For the text-containing cell, return its midpoint in [x, y] coordinate format. 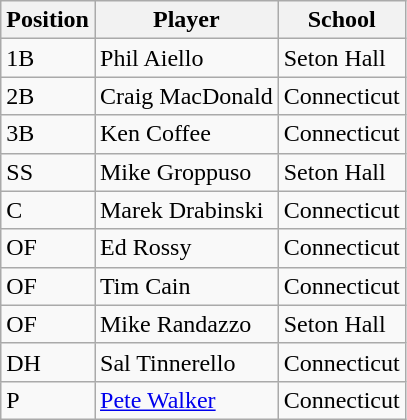
Pete Walker [186, 400]
Phil Aiello [186, 58]
2B [48, 96]
Mike Groppuso [186, 172]
Sal Tinnerello [186, 362]
P [48, 400]
Player [186, 20]
DH [48, 362]
Mike Randazzo [186, 324]
3B [48, 134]
C [48, 210]
School [342, 20]
SS [48, 172]
Marek Drabinski [186, 210]
Tim Cain [186, 286]
1B [48, 58]
Craig MacDonald [186, 96]
Position [48, 20]
Ed Rossy [186, 248]
Ken Coffee [186, 134]
